Provide the (x, y) coordinate of the cell's center where the given text is located.  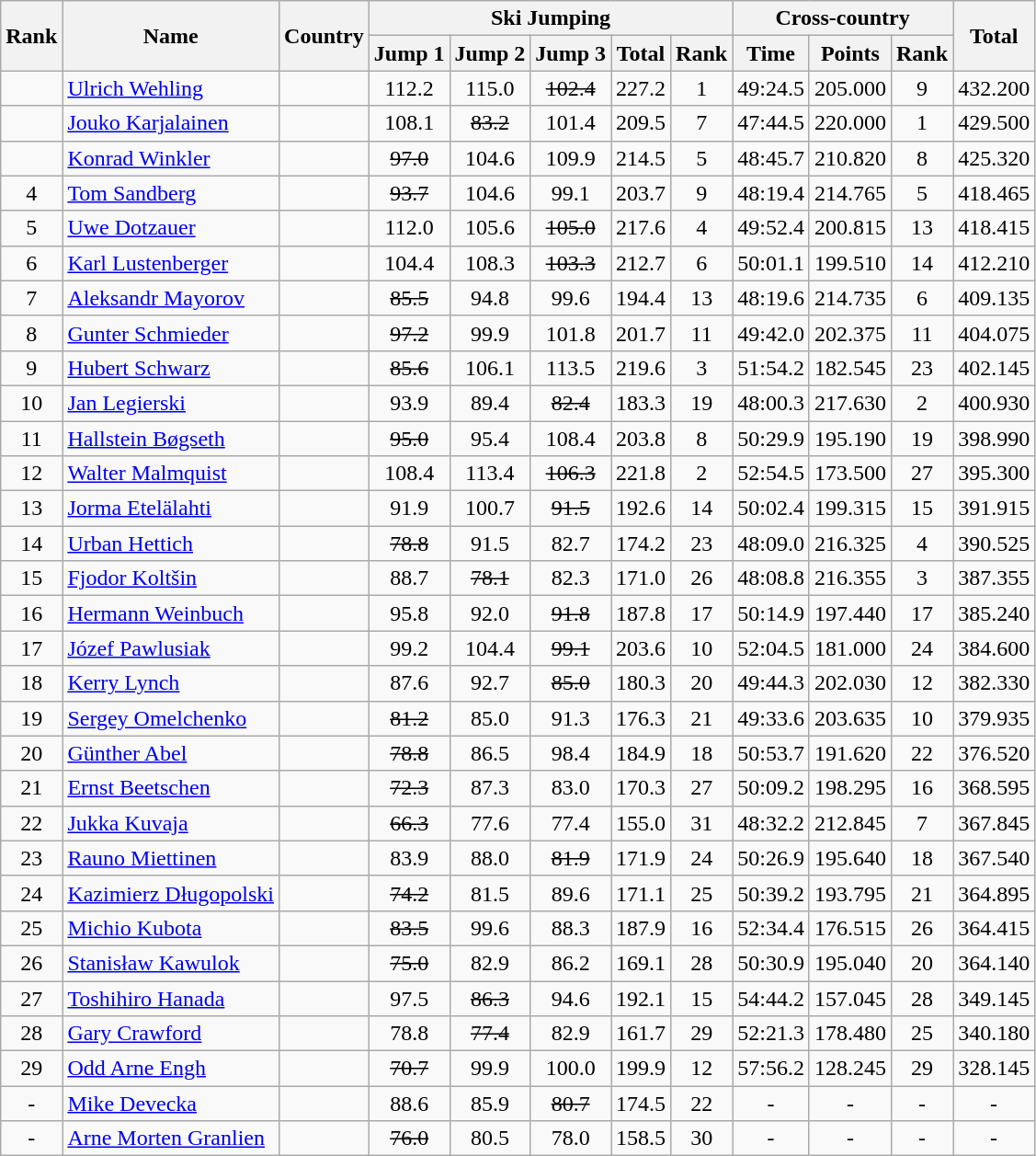
432.200 (995, 88)
Tom Sandberg (171, 193)
103.3 (571, 263)
Ernst Beetschen (171, 788)
50:30.9 (771, 963)
109.9 (571, 158)
390.525 (995, 544)
Mike Devecka (171, 1104)
Country (324, 36)
75.0 (409, 963)
95.4 (490, 439)
Stanisław Kawulok (171, 963)
171.1 (642, 893)
54:44.2 (771, 998)
108.3 (490, 263)
52:21.3 (771, 1034)
Kerry Lynch (171, 683)
203.6 (642, 648)
169.1 (642, 963)
176.515 (849, 928)
195.190 (849, 439)
217.6 (642, 228)
50:26.9 (771, 858)
Aleksandr Mayorov (171, 298)
48:45.7 (771, 158)
Cross-country (843, 18)
382.330 (995, 683)
217.630 (849, 403)
199.510 (849, 263)
409.135 (995, 298)
128.245 (849, 1069)
Sergey Omelchenko (171, 718)
187.8 (642, 613)
86.3 (490, 998)
Michio Kubota (171, 928)
Urban Hettich (171, 544)
82.3 (571, 578)
174.2 (642, 544)
198.295 (849, 788)
94.6 (571, 998)
183.3 (642, 403)
Kazimierz Długopolski (171, 893)
349.145 (995, 998)
50:09.2 (771, 788)
112.2 (409, 88)
197.440 (849, 613)
364.140 (995, 963)
50:39.2 (771, 893)
395.300 (995, 474)
87.3 (490, 788)
49:33.6 (771, 718)
170.3 (642, 788)
Toshihiro Hanada (171, 998)
173.500 (849, 474)
91.3 (571, 718)
Points (849, 53)
171.0 (642, 578)
49:24.5 (771, 88)
391.915 (995, 509)
95.0 (409, 439)
220.000 (849, 123)
83.2 (490, 123)
398.990 (995, 439)
367.540 (995, 858)
418.465 (995, 193)
Jump 3 (571, 53)
112.0 (409, 228)
219.6 (642, 368)
Konrad Winkler (171, 158)
400.930 (995, 403)
78.1 (490, 578)
Jouko Karjalainen (171, 123)
70.7 (409, 1069)
52:04.5 (771, 648)
364.895 (995, 893)
113.5 (571, 368)
93.9 (409, 403)
92.0 (490, 613)
80.5 (490, 1139)
49:42.0 (771, 333)
174.5 (642, 1104)
212.845 (849, 823)
Gunter Schmieder (171, 333)
203.635 (849, 718)
203.7 (642, 193)
210.820 (849, 158)
203.8 (642, 439)
52:34.4 (771, 928)
89.6 (571, 893)
155.0 (642, 823)
216.325 (849, 544)
214.735 (849, 298)
91.9 (409, 509)
48:09.0 (771, 544)
74.2 (409, 893)
66.3 (409, 823)
49:52.4 (771, 228)
158.5 (642, 1139)
86.2 (571, 963)
100.0 (571, 1069)
214.765 (849, 193)
Arne Morten Granlien (171, 1139)
191.620 (849, 753)
85.6 (409, 368)
52:54.5 (771, 474)
Hallstein Bøgseth (171, 439)
51:54.2 (771, 368)
Jump 1 (409, 53)
402.145 (995, 368)
105.6 (490, 228)
Uwe Dotzauer (171, 228)
95.8 (409, 613)
50:01.1 (771, 263)
187.9 (642, 928)
157.045 (849, 998)
221.8 (642, 474)
115.0 (490, 88)
184.9 (642, 753)
Günther Abel (171, 753)
85.5 (409, 298)
Fjodor Koltšin (171, 578)
113.4 (490, 474)
89.4 (490, 403)
48:08.8 (771, 578)
82.7 (571, 544)
201.7 (642, 333)
Rauno Miettinen (171, 858)
418.415 (995, 228)
Hermann Weinbuch (171, 613)
Hubert Schwarz (171, 368)
Ulrich Wehling (171, 88)
195.040 (849, 963)
178.480 (849, 1034)
Ski Jumping (550, 18)
209.5 (642, 123)
50:14.9 (771, 613)
Józef Pawlusiak (171, 648)
181.000 (849, 648)
91.8 (571, 613)
72.3 (409, 788)
87.6 (409, 683)
180.3 (642, 683)
88.6 (409, 1104)
83.5 (409, 928)
171.9 (642, 858)
385.240 (995, 613)
194.4 (642, 298)
192.6 (642, 509)
340.180 (995, 1034)
Name (171, 36)
Time (771, 53)
182.545 (849, 368)
88.0 (490, 858)
412.210 (995, 263)
98.4 (571, 753)
50:02.4 (771, 509)
193.795 (849, 893)
Odd Arne Engh (171, 1069)
48:32.2 (771, 823)
108.1 (409, 123)
106.3 (571, 474)
106.1 (490, 368)
192.1 (642, 998)
99.2 (409, 648)
57:56.2 (771, 1069)
48:19.6 (771, 298)
212.7 (642, 263)
176.3 (642, 718)
205.000 (849, 88)
78.0 (571, 1139)
387.355 (995, 578)
367.845 (995, 823)
83.9 (409, 858)
199.315 (849, 509)
50:29.9 (771, 439)
404.075 (995, 333)
Walter Malmquist (171, 474)
195.640 (849, 858)
76.0 (409, 1139)
199.9 (642, 1069)
49:44.3 (771, 683)
81.2 (409, 718)
83.0 (571, 788)
Jump 2 (490, 53)
384.600 (995, 648)
Jorma Etelälahti (171, 509)
216.355 (849, 578)
379.935 (995, 718)
81.5 (490, 893)
Karl Lustenberger (171, 263)
328.145 (995, 1069)
85.9 (490, 1104)
50:53.7 (771, 753)
214.5 (642, 158)
368.595 (995, 788)
48:00.3 (771, 403)
92.7 (490, 683)
82.4 (571, 403)
100.7 (490, 509)
30 (702, 1139)
101.8 (571, 333)
202.030 (849, 683)
105.0 (571, 228)
Gary Crawford (171, 1034)
Jukka Kuvaja (171, 823)
Jan Legierski (171, 403)
101.4 (571, 123)
97.0 (409, 158)
161.7 (642, 1034)
81.9 (571, 858)
93.7 (409, 193)
94.8 (490, 298)
202.375 (849, 333)
86.5 (490, 753)
31 (702, 823)
97.5 (409, 998)
227.2 (642, 88)
429.500 (995, 123)
102.4 (571, 88)
200.815 (849, 228)
376.520 (995, 753)
77.6 (490, 823)
80.7 (571, 1104)
97.2 (409, 333)
88.7 (409, 578)
48:19.4 (771, 193)
425.320 (995, 158)
364.415 (995, 928)
47:44.5 (771, 123)
88.3 (571, 928)
